Identify which cell holds the provided text, then report its [x, y] central coordinate. 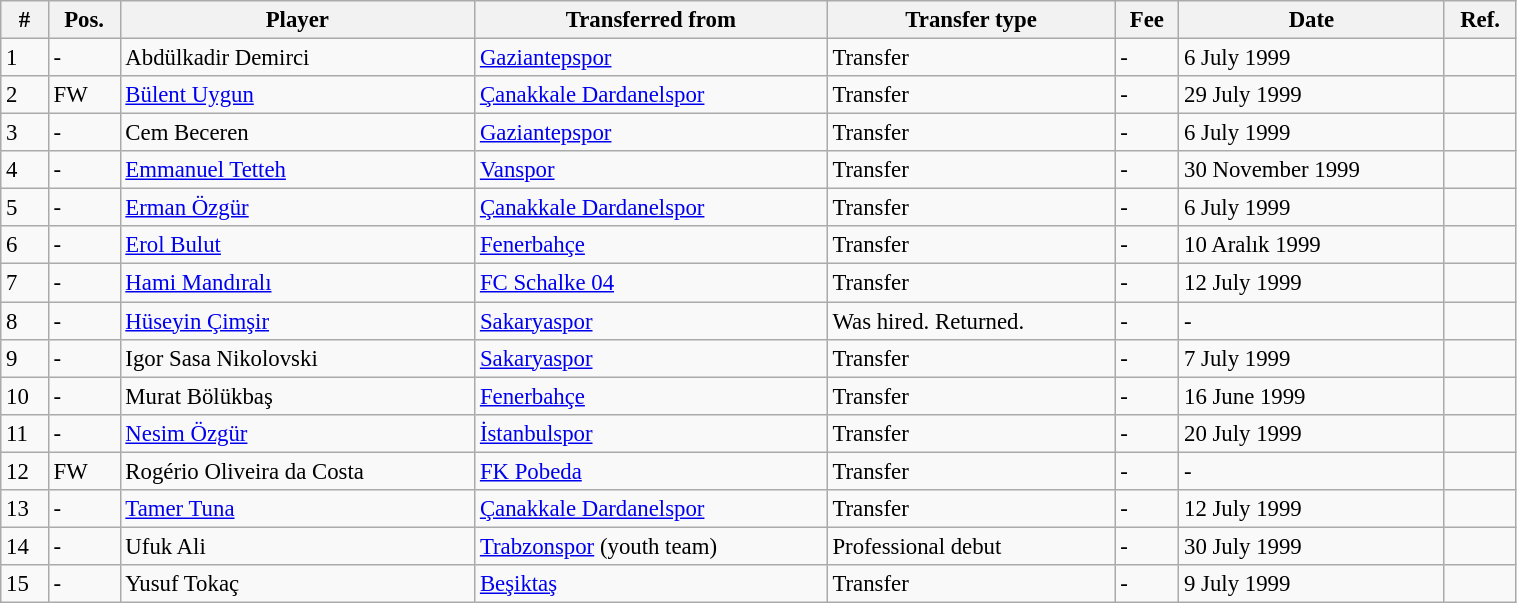
30 July 1999 [1312, 546]
FC Schalke 04 [651, 283]
15 [24, 584]
Professional debut [971, 546]
13 [24, 509]
Murat Bölükbaş [298, 396]
9 [24, 358]
Abdülkadir Demirci [298, 58]
Vanspor [651, 170]
Fee [1147, 20]
Erol Bulut [298, 245]
Beşiktaş [651, 584]
3 [24, 133]
Erman Özgür [298, 208]
Trabzonspor (youth team) [651, 546]
20 July 1999 [1312, 433]
Bülent Uygun [298, 95]
Transfer type [971, 20]
Player [298, 20]
Transferred from [651, 20]
12 [24, 471]
Emmanuel Tetteh [298, 170]
Cem Beceren [298, 133]
Hami Mandıralı [298, 283]
Date [1312, 20]
16 June 1999 [1312, 396]
11 [24, 433]
Ref. [1480, 20]
Yusuf Tokaç [298, 584]
7 July 1999 [1312, 358]
Hüseyin Çimşir [298, 321]
Pos. [84, 20]
6 [24, 245]
Tamer Tuna [298, 509]
9 July 1999 [1312, 584]
İstanbulspor [651, 433]
# [24, 20]
30 November 1999 [1312, 170]
7 [24, 283]
Was hired. Returned. [971, 321]
Ufuk Ali [298, 546]
8 [24, 321]
1 [24, 58]
FK Pobeda [651, 471]
Igor Sasa Nikolovski [298, 358]
10 [24, 396]
14 [24, 546]
Rogério Oliveira da Costa [298, 471]
2 [24, 95]
4 [24, 170]
10 Aralık 1999 [1312, 245]
5 [24, 208]
Nesim Özgür [298, 433]
29 July 1999 [1312, 95]
